Extract the (X, Y) coordinate from the center of the cell holding the provided text.  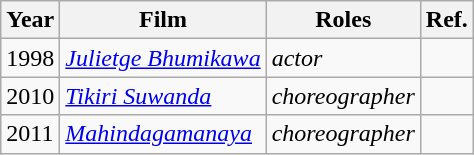
Roles (343, 20)
actor (343, 58)
Mahindagamanaya (163, 134)
Ref. (446, 20)
Tikiri Suwanda (163, 96)
2010 (30, 96)
Julietge Bhumikawa (163, 58)
2011 (30, 134)
Film (163, 20)
Year (30, 20)
1998 (30, 58)
